Capture the cell that displays the provided text and extract its (x, y) central coordinate. 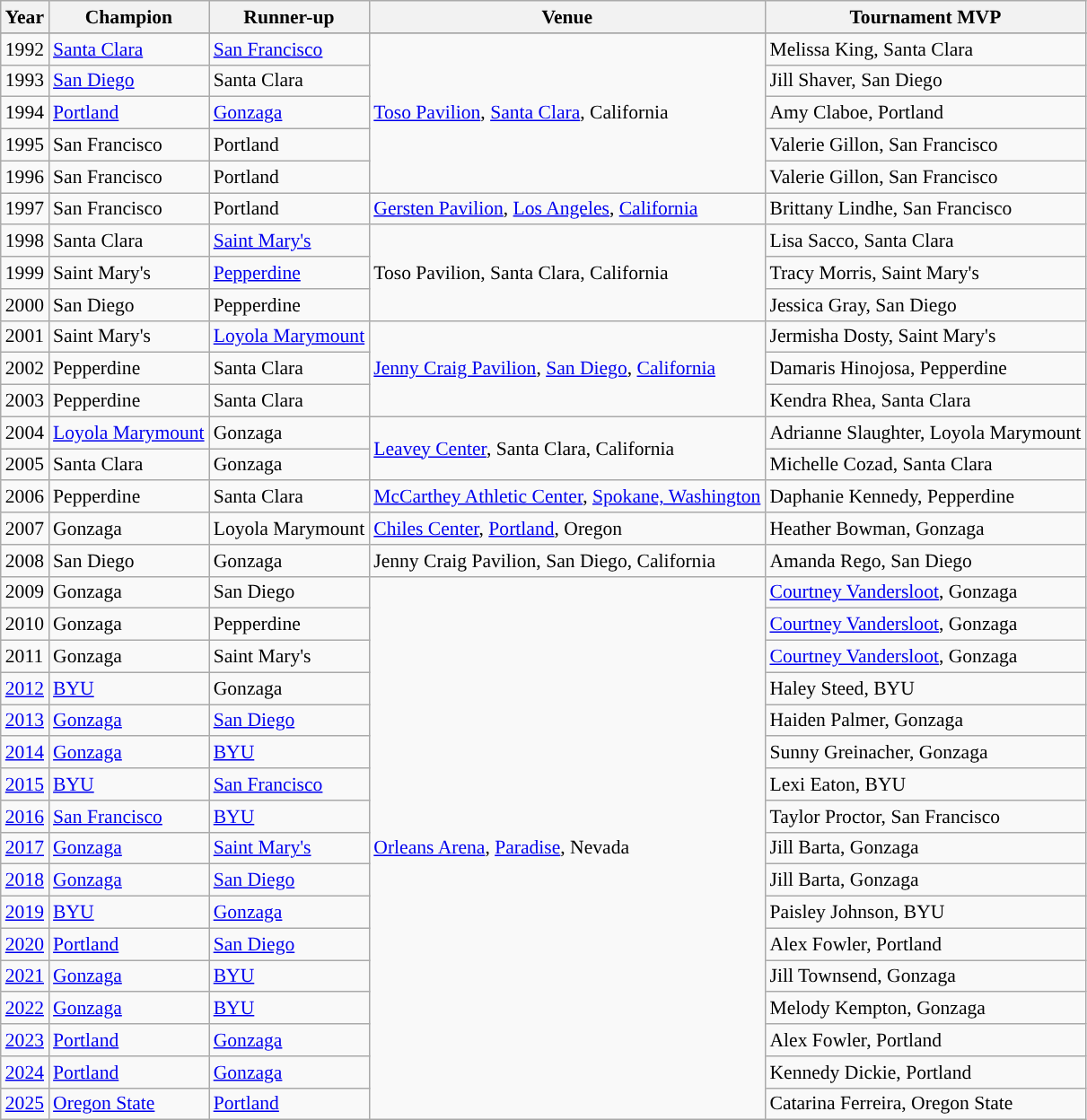
2007 (25, 529)
2019 (25, 913)
Michelle Cozad, Santa Clara (925, 465)
2000 (25, 305)
Year (25, 17)
Jermisha Dosty, Saint Mary's (925, 337)
2013 (25, 721)
Leavey Center, Santa Clara, California (567, 449)
1999 (25, 273)
Daphanie Kennedy, Pepperdine (925, 497)
2012 (25, 688)
2006 (25, 497)
Tournament MVP (925, 17)
Adrianne Slaughter, Loyola Marymount (925, 433)
2025 (25, 1104)
Jill Townsend, Gonzaga (925, 976)
2023 (25, 1040)
Lisa Sacco, Santa Clara (925, 241)
2002 (25, 369)
2021 (25, 976)
1993 (25, 81)
2010 (25, 625)
Oregon State (129, 1104)
Champion (129, 17)
Jessica Gray, San Diego (925, 305)
2011 (25, 657)
2015 (25, 784)
Tracy Morris, Saint Mary's (925, 273)
Taylor Proctor, San Francisco (925, 817)
2008 (25, 561)
Venue (567, 17)
2003 (25, 401)
2022 (25, 1009)
Orleans Arena, Paradise, Nevada (567, 848)
1998 (25, 241)
2005 (25, 465)
1997 (25, 209)
2014 (25, 753)
Catarina Ferreira, Oregon State (925, 1104)
Chiles Center, Portland, Oregon (567, 529)
Lexi Eaton, BYU (925, 784)
1992 (25, 49)
Jill Shaver, San Diego (925, 81)
2018 (25, 880)
Damaris Hinojosa, Pepperdine (925, 369)
Paisley Johnson, BYU (925, 913)
2017 (25, 848)
Gersten Pavilion, Los Angeles, California (567, 209)
Haley Steed, BYU (925, 688)
Sunny Greinacher, Gonzaga (925, 753)
2024 (25, 1072)
Melissa King, Santa Clara (925, 49)
Melody Kempton, Gonzaga (925, 1009)
Haiden Palmer, Gonzaga (925, 721)
McCarthey Athletic Center, Spokane, Washington (567, 497)
2016 (25, 817)
2020 (25, 944)
Kendra Rhea, Santa Clara (925, 401)
1994 (25, 113)
2001 (25, 337)
Amanda Rego, San Diego (925, 561)
Heather Bowman, Gonzaga (925, 529)
Amy Claboe, Portland (925, 113)
Kennedy Dickie, Portland (925, 1072)
Runner-up (289, 17)
1995 (25, 145)
1996 (25, 177)
Brittany Lindhe, San Francisco (925, 209)
2004 (25, 433)
2009 (25, 592)
